Search for the cell housing the specified text and yield its [x, y] center coordinate. 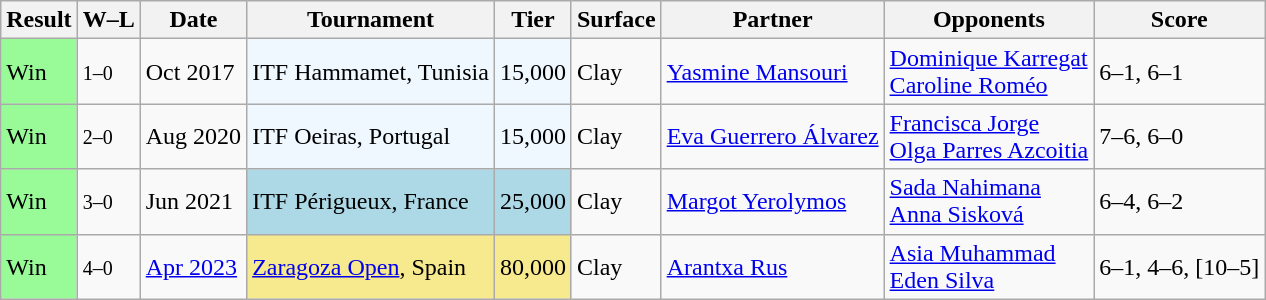
ITF Oeiras, Portugal [371, 136]
Zaragoza Open, Spain [371, 266]
Aug 2020 [193, 136]
ITF Hammamet, Tunisia [371, 72]
6–1, 6–1 [1180, 72]
6–4, 6–2 [1180, 202]
25,000 [532, 202]
Yasmine Mansouri [772, 72]
Tier [532, 20]
Tournament [371, 20]
Date [193, 20]
Score [1180, 20]
Oct 2017 [193, 72]
Apr 2023 [193, 266]
Arantxa Rus [772, 266]
6–1, 4–6, [10–5] [1180, 266]
W–L [108, 20]
ITF Périgueux, France [371, 202]
7–6, 6–0 [1180, 136]
Dominique Karregat Caroline Roméo [989, 72]
Jun 2021 [193, 202]
Asia Muhammad Eden Silva [989, 266]
Eva Guerrero Álvarez [772, 136]
Opponents [989, 20]
Francisca Jorge Olga Parres Azcoitia [989, 136]
Margot Yerolymos [772, 202]
Sada Nahimana Anna Sisková [989, 202]
3–0 [108, 202]
80,000 [532, 266]
1–0 [108, 72]
2–0 [108, 136]
Result [39, 20]
Surface [616, 20]
4–0 [108, 266]
Partner [772, 20]
